Output the (X, Y) coordinate of the center of the cell containing the given text.  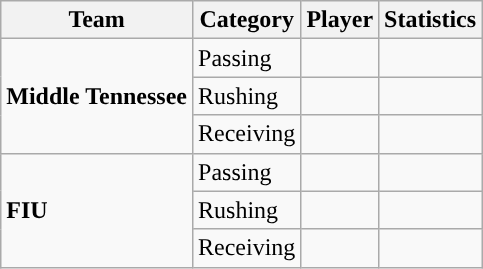
Statistics (430, 20)
Middle Tennessee (97, 96)
Team (97, 20)
Category (247, 20)
FIU (97, 210)
Player (340, 20)
